Determine the (X, Y) coordinate at the center of the cell enclosing the given text.  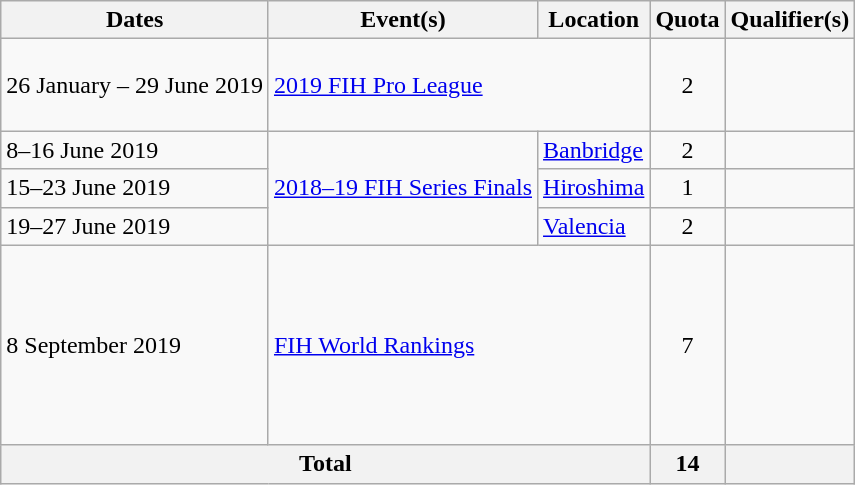
1 (688, 188)
Event(s) (402, 20)
Location (594, 20)
Total (326, 464)
8 September 2019 (135, 345)
Banbridge (594, 150)
FIH World Rankings (458, 345)
19–27 June 2019 (135, 226)
14 (688, 464)
15–23 June 2019 (135, 188)
Qualifier(s) (790, 20)
Valencia (594, 226)
Quota (688, 20)
Dates (135, 20)
2018–19 FIH Series Finals (402, 188)
8–16 June 2019 (135, 150)
2019 FIH Pro League (458, 85)
26 January – 29 June 2019 (135, 85)
Hiroshima (594, 188)
7 (688, 345)
